Identify which cell holds the provided text, then report its [X, Y] central coordinate. 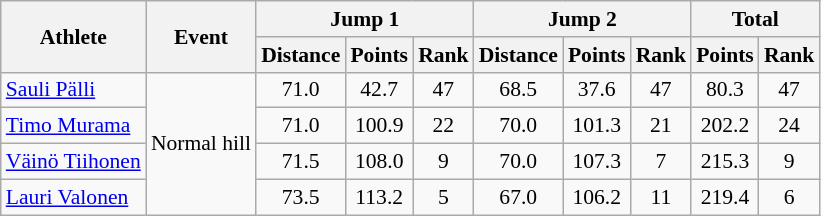
Lauri Valonen [74, 197]
215.3 [725, 162]
Timo Murama [74, 126]
107.3 [597, 162]
7 [662, 162]
67.0 [518, 197]
Jump 1 [365, 19]
6 [790, 197]
Normal hill [201, 143]
21 [662, 126]
22 [444, 126]
42.7 [379, 90]
Event [201, 36]
101.3 [597, 126]
24 [790, 126]
73.5 [300, 197]
202.2 [725, 126]
37.6 [597, 90]
Athlete [74, 36]
68.5 [518, 90]
5 [444, 197]
Total [755, 19]
106.2 [597, 197]
219.4 [725, 197]
108.0 [379, 162]
Sauli Pälli [74, 90]
71.5 [300, 162]
11 [662, 197]
80.3 [725, 90]
Jump 2 [583, 19]
100.9 [379, 126]
Väinö Tiihonen [74, 162]
113.2 [379, 197]
